Find where the given text appears and provide that cell's center as (x, y) coordinate. 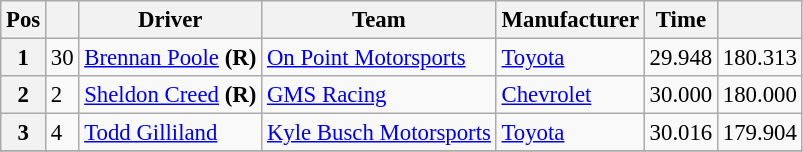
GMS Racing (380, 95)
30.000 (680, 95)
180.000 (760, 95)
Brennan Poole (R) (170, 58)
Time (680, 20)
179.904 (760, 133)
3 (24, 133)
On Point Motorsports (380, 58)
Manufacturer (570, 20)
Chevrolet (570, 95)
Team (380, 20)
Driver (170, 20)
30 (62, 58)
180.313 (760, 58)
30.016 (680, 133)
29.948 (680, 58)
4 (62, 133)
1 (24, 58)
Sheldon Creed (R) (170, 95)
Pos (24, 20)
Todd Gilliland (170, 133)
Kyle Busch Motorsports (380, 133)
